Return the [x, y] coordinate for the center point of the cell that contains the specified text.  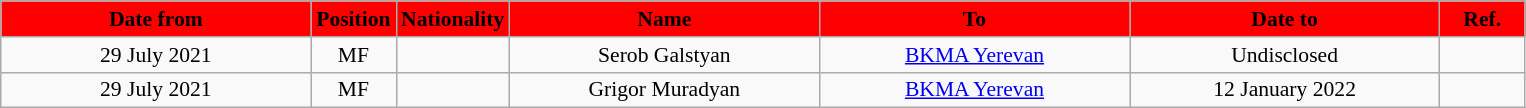
Serob Galstyan [664, 55]
Date to [1285, 19]
Undisclosed [1285, 55]
Position [354, 19]
12 January 2022 [1285, 90]
Date from [156, 19]
To [974, 19]
Nationality [452, 19]
Name [664, 19]
Ref. [1482, 19]
Grigor Muradyan [664, 90]
